Detect which cell encompasses the target text, then output its (x, y) center coordinate. 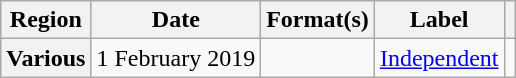
Various (46, 58)
Label (439, 20)
Region (46, 20)
Date (176, 20)
Independent (439, 58)
Format(s) (318, 20)
1 February 2019 (176, 58)
